Return [x, y] of the center of cell containing provided text 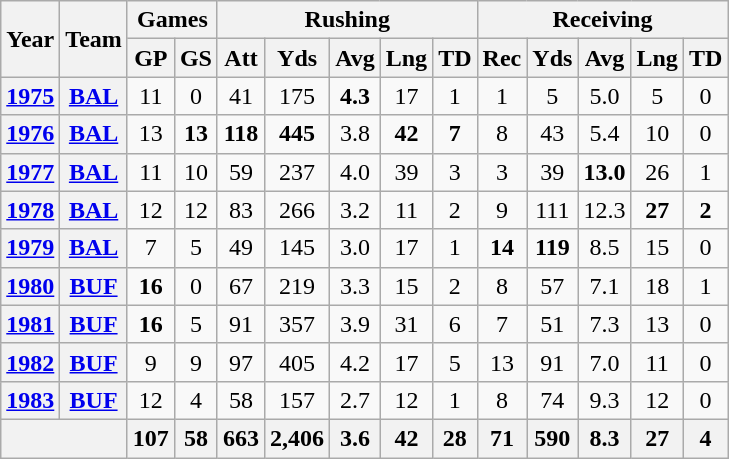
266 [298, 210]
59 [240, 172]
Rec [502, 58]
31 [406, 324]
1975 [30, 96]
3.9 [356, 324]
6 [455, 324]
118 [240, 134]
Rushing [347, 20]
43 [552, 134]
Att [240, 58]
1981 [30, 324]
8.3 [604, 438]
51 [552, 324]
445 [298, 134]
145 [298, 248]
26 [657, 172]
12.3 [604, 210]
Team [94, 39]
357 [298, 324]
1976 [30, 134]
111 [552, 210]
Games [172, 20]
8.5 [604, 248]
57 [552, 286]
157 [298, 400]
14 [502, 248]
83 [240, 210]
590 [552, 438]
67 [240, 286]
71 [502, 438]
2,406 [298, 438]
4.3 [356, 96]
3.8 [356, 134]
4.0 [356, 172]
1982 [30, 362]
663 [240, 438]
7.0 [604, 362]
13.0 [604, 172]
GS [196, 58]
7.3 [604, 324]
3.6 [356, 438]
5.0 [604, 96]
9.3 [604, 400]
41 [240, 96]
97 [240, 362]
1979 [30, 248]
Receiving [602, 20]
3.0 [356, 248]
1977 [30, 172]
7.1 [604, 286]
GP [150, 58]
237 [298, 172]
3.3 [356, 286]
175 [298, 96]
4.2 [356, 362]
Year [30, 39]
5.4 [604, 134]
119 [552, 248]
18 [657, 286]
405 [298, 362]
49 [240, 248]
1983 [30, 400]
1978 [30, 210]
2.7 [356, 400]
1980 [30, 286]
3.2 [356, 210]
28 [455, 438]
107 [150, 438]
219 [298, 286]
74 [552, 400]
